Detect which cell encompasses the target text, then output its [x, y] center coordinate. 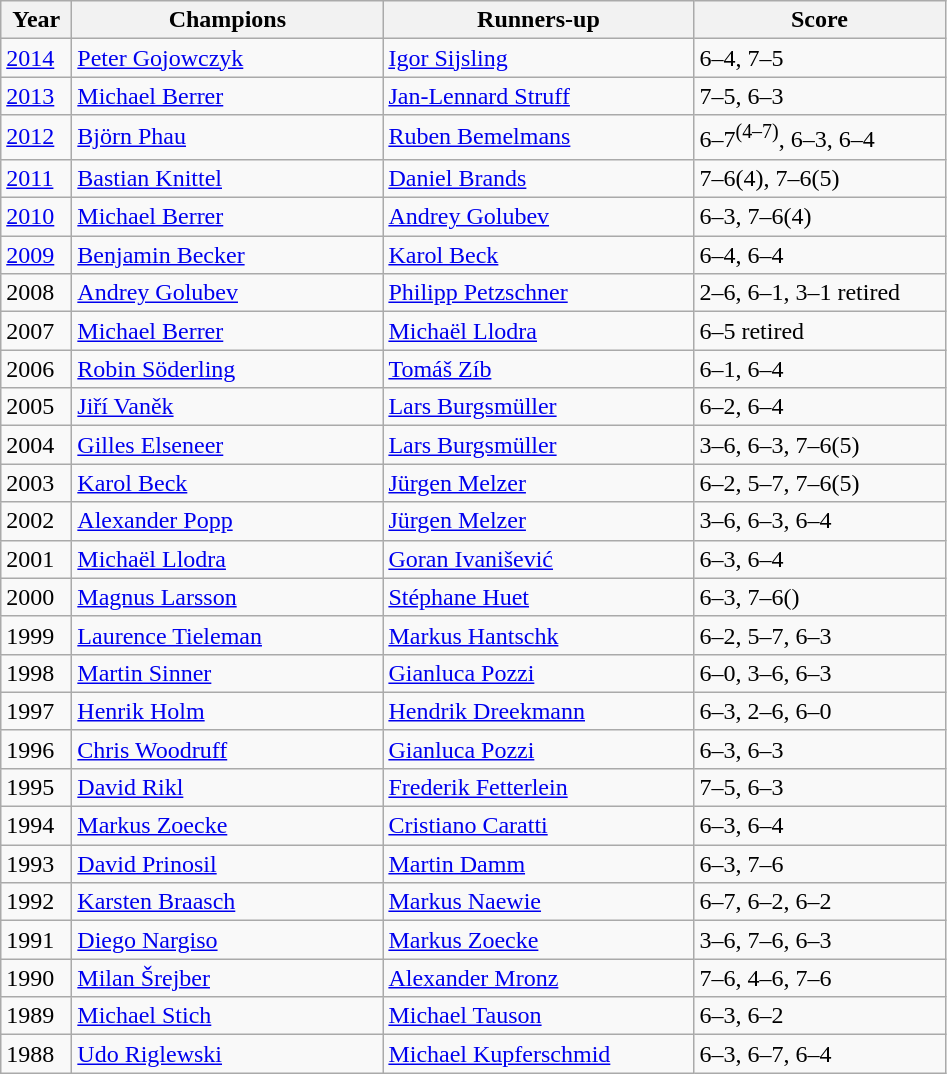
Björn Phau [228, 138]
Martin Damm [538, 864]
1995 [36, 787]
Benjamin Becker [228, 255]
6–3, 7–6() [820, 597]
1997 [36, 711]
1989 [36, 1016]
David Rikl [228, 787]
6–3, 2–6, 6–0 [820, 711]
6–2, 5–7, 7–6(5) [820, 483]
Michael Stich [228, 1016]
6–1, 6–4 [820, 369]
Henrik Holm [228, 711]
6–4, 7–5 [820, 58]
2005 [36, 407]
6–5 retired [820, 331]
Jiří Vaněk [228, 407]
2009 [36, 255]
Score [820, 20]
6–2, 6–4 [820, 407]
Chris Woodruff [228, 749]
1993 [36, 864]
2000 [36, 597]
Philipp Petzschner [538, 293]
Year [36, 20]
1996 [36, 749]
Daniel Brands [538, 178]
Runners-up [538, 20]
1990 [36, 978]
Tomáš Zíb [538, 369]
Cristiano Caratti [538, 826]
3–6, 6–3, 6–4 [820, 521]
2006 [36, 369]
6–0, 3–6, 6–3 [820, 673]
Markus Hantschk [538, 635]
Igor Sijsling [538, 58]
3–6, 7–6, 6–3 [820, 940]
1988 [36, 1054]
7–6(4), 7–6(5) [820, 178]
2004 [36, 445]
6–7(4–7), 6–3, 6–4 [820, 138]
6–7, 6–2, 6–2 [820, 902]
Jan-Lennard Struff [538, 96]
Udo Riglewski [228, 1054]
6–3, 6–2 [820, 1016]
Laurence Tieleman [228, 635]
Stéphane Huet [538, 597]
2013 [36, 96]
Goran Ivanišević [538, 559]
2010 [36, 217]
Peter Gojowczyk [228, 58]
Robin Söderling [228, 369]
3–6, 6–3, 7–6(5) [820, 445]
1994 [36, 826]
7–6, 4–6, 7–6 [820, 978]
1992 [36, 902]
1998 [36, 673]
1991 [36, 940]
Diego Nargiso [228, 940]
Milan Šrejber [228, 978]
2007 [36, 331]
6–3, 7–6(4) [820, 217]
2001 [36, 559]
2008 [36, 293]
Alexander Mronz [538, 978]
Bastian Knittel [228, 178]
2012 [36, 138]
Michael Kupferschmid [538, 1054]
6–3, 6–7, 6–4 [820, 1054]
6–4, 6–4 [820, 255]
2011 [36, 178]
David Prinosil [228, 864]
Karsten Braasch [228, 902]
Michael Tauson [538, 1016]
6–3, 7–6 [820, 864]
Gilles Elseneer [228, 445]
Hendrik Dreekmann [538, 711]
6–2, 5–7, 6–3 [820, 635]
2002 [36, 521]
Alexander Popp [228, 521]
Champions [228, 20]
Markus Naewie [538, 902]
2–6, 6–1, 3–1 retired [820, 293]
Ruben Bemelmans [538, 138]
Martin Sinner [228, 673]
Frederik Fetterlein [538, 787]
2014 [36, 58]
1999 [36, 635]
2003 [36, 483]
6–3, 6–3 [820, 749]
Magnus Larsson [228, 597]
